Identify which cell holds the provided text, then report its (X, Y) central coordinate. 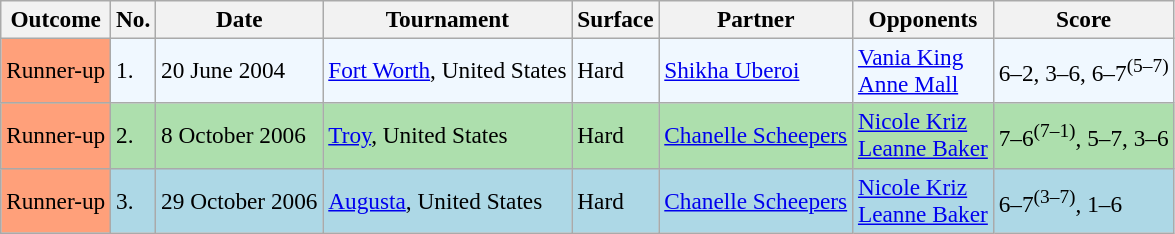
2. (134, 136)
8 October 2006 (240, 136)
3. (134, 200)
Opponents (924, 19)
No. (134, 19)
Tournament (448, 19)
Score (1084, 19)
Troy, United States (448, 136)
Surface (616, 19)
7–6(7–1), 5–7, 3–6 (1084, 136)
6–7(3–7), 1–6 (1084, 200)
6–2, 3–6, 6–7(5–7) (1084, 70)
Shikha Uberoi (756, 70)
Augusta, United States (448, 200)
20 June 2004 (240, 70)
Partner (756, 19)
Vania King Anne Mall (924, 70)
29 October 2006 (240, 200)
1. (134, 70)
Fort Worth, United States (448, 70)
Date (240, 19)
Outcome (56, 19)
